Extract the (X, Y) coordinate from the center of the cell holding the provided text.  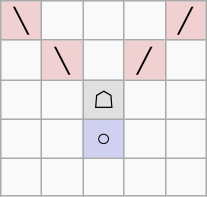
○ (104, 138)
☖ (104, 100)
